Capture the cell that displays the provided text and extract its (X, Y) central coordinate. 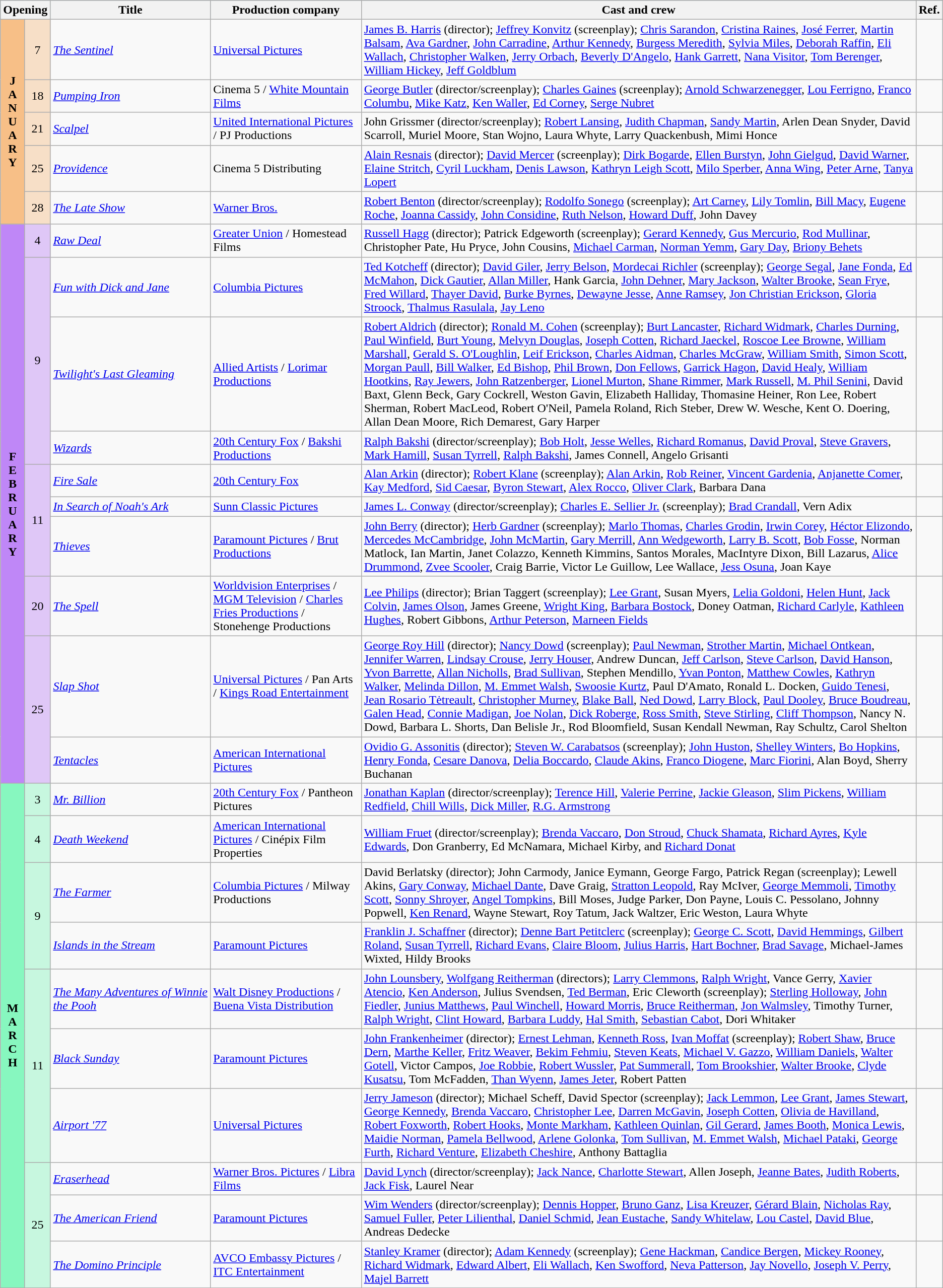
Black Sunday (130, 1059)
United International Pictures / PJ Productions (286, 129)
Tentacles (130, 760)
Cinema 5 / White Mountain Films (286, 96)
20 (37, 606)
Columbia Pictures / Milway Productions (286, 893)
Cinema 5 Distributing (286, 168)
The Sentinel (130, 49)
JANUARY (13, 122)
MARCH (13, 1036)
The Late Show (130, 208)
Fire Sale (130, 481)
American International Pictures / Cinépix Film Properties (286, 839)
Opening (25, 10)
American International Pictures (286, 760)
Fun with Dick and Jane (130, 287)
Wizards (130, 447)
18 (37, 96)
Airport '77 (130, 1125)
20th Century Fox / Pantheon Pictures (286, 800)
Scalpel (130, 129)
James L. Conway (director/screenplay); Charles E. Sellier Jr. (screenplay); Brad Crandall, Vern Adix (639, 506)
Thieves (130, 546)
Greater Union / Homestead Films (286, 241)
Cast and crew (639, 10)
The Spell (130, 606)
7 (37, 49)
Paramount Pictures / Brut Productions (286, 546)
Ref. (929, 10)
Warner Bros. Pictures / Libra Films (286, 1179)
The Many Adventures of Winnie the Pooh (130, 998)
Twilight's Last Gleaming (130, 374)
Sunn Classic Pictures (286, 506)
21 (37, 129)
Death Weekend (130, 839)
In Search of Noah's Ark (130, 506)
Universal Pictures / Pan Arts / Kings Road Entertainment (286, 687)
Title (130, 10)
Walt Disney Productions / Buena Vista Distribution (286, 998)
Warner Bros. (286, 208)
FEBRUARY (13, 504)
David Lynch (director/screenplay); Jack Nance, Charlotte Stewart, Allen Joseph, Jeanne Bates, Judith Roberts, Jack Fisk, Laurel Near (639, 1179)
3 (37, 800)
Slap Shot (130, 687)
The Domino Principle (130, 1264)
20th Century Fox (286, 481)
Raw Deal (130, 241)
Production company (286, 10)
The Farmer (130, 893)
AVCO Embassy Pictures / ITC Entertainment (286, 1264)
Islands in the Stream (130, 945)
28 (37, 208)
Pumping Iron (130, 96)
Providence (130, 168)
Eraserhead (130, 1179)
20th Century Fox / Bakshi Productions (286, 447)
Mr. Billion (130, 800)
Columbia Pictures (286, 287)
Worldvision Enterprises / MGM Television / Charles Fries Productions / Stonehenge Productions (286, 606)
Allied Artists / Lorimar Productions (286, 374)
The American Friend (130, 1218)
